Search for the cell housing the specified text and yield its (X, Y) center coordinate. 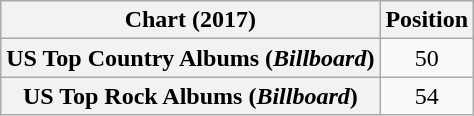
US Top Rock Albums (Billboard) (190, 96)
Position (427, 20)
Chart (2017) (190, 20)
54 (427, 96)
US Top Country Albums (Billboard) (190, 58)
50 (427, 58)
